Identify which cell holds the provided text, then report its (x, y) central coordinate. 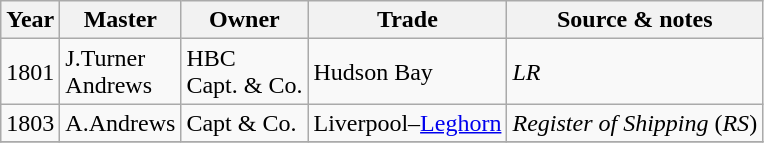
J.TurnerAndrews (120, 72)
Hudson Bay (408, 72)
Trade (408, 20)
1801 (30, 72)
HBCCapt. & Co. (244, 72)
Owner (244, 20)
Source & notes (635, 20)
Year (30, 20)
Capt & Co. (244, 123)
A.Andrews (120, 123)
Liverpool–Leghorn (408, 123)
1803 (30, 123)
Master (120, 20)
LR (635, 72)
Register of Shipping (RS) (635, 123)
